Extract the (X, Y) coordinate from the center of the cell holding the provided text.  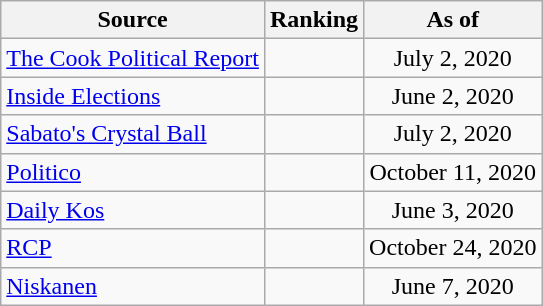
Ranking (314, 20)
Sabato's Crystal Ball (133, 134)
As of (453, 20)
Inside Elections (133, 96)
June 3, 2020 (453, 210)
June 2, 2020 (453, 96)
Source (133, 20)
Politico (133, 172)
Niskanen (133, 286)
Daily Kos (133, 210)
June 7, 2020 (453, 286)
October 11, 2020 (453, 172)
The Cook Political Report (133, 58)
October 24, 2020 (453, 248)
RCP (133, 248)
